Find where the given text appears and provide that cell's center as [X, Y] coordinate. 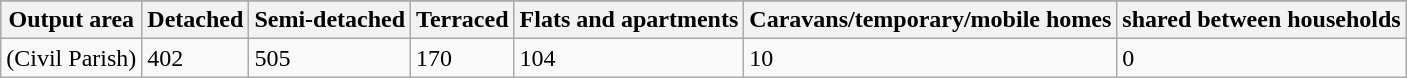
0 [1262, 58]
170 [462, 58]
Semi-detached [330, 20]
Detached [196, 20]
10 [930, 58]
Flats and apartments [629, 20]
Caravans/temporary/mobile homes [930, 20]
Output area [72, 20]
402 [196, 58]
Terraced [462, 20]
shared between households [1262, 20]
(Civil Parish) [72, 58]
505 [330, 58]
104 [629, 58]
